Identify which cell holds the provided text, then report its (x, y) central coordinate. 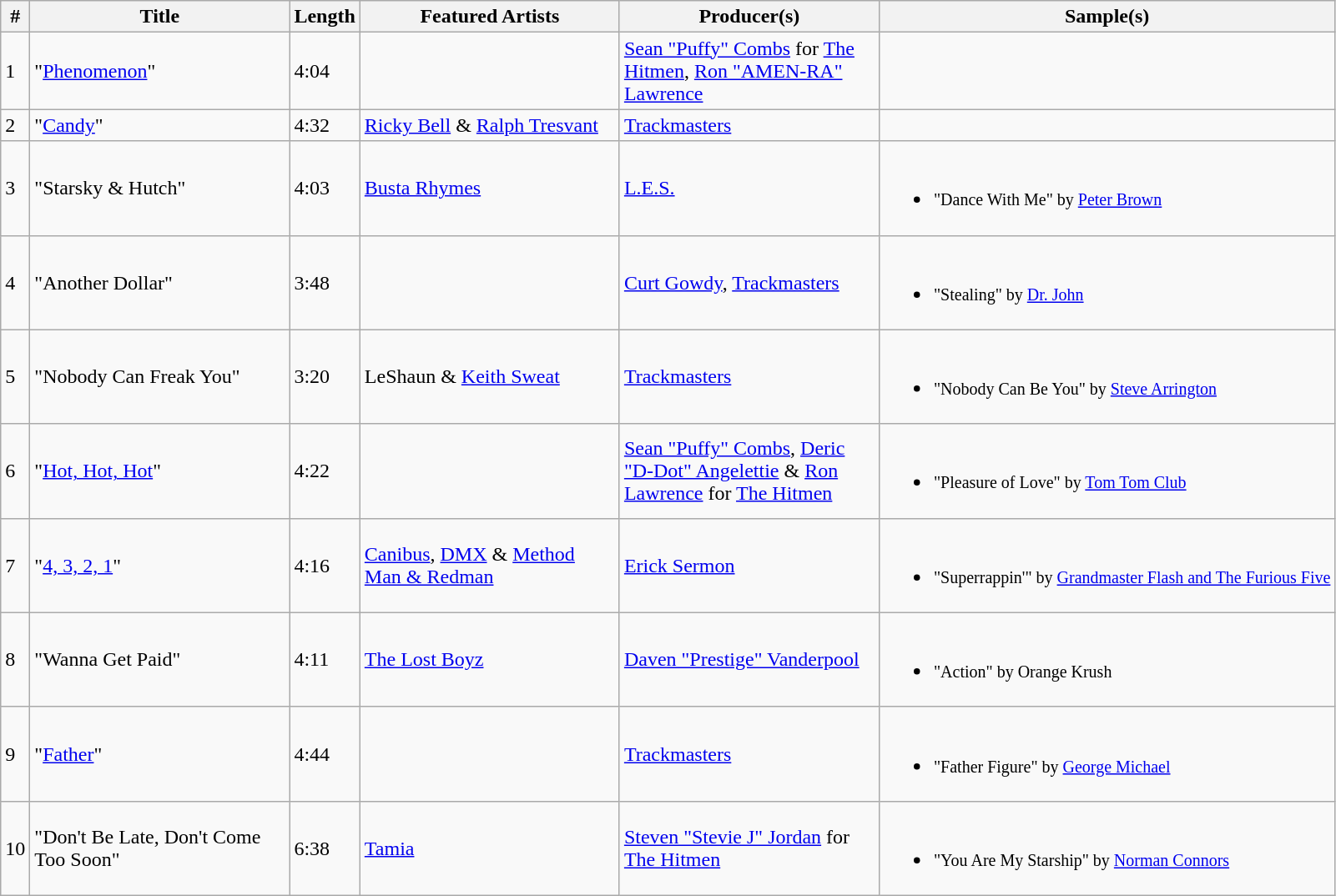
Busta Rhymes (489, 189)
"Stealing" by Dr. John (1107, 282)
4:44 (325, 754)
"4, 3, 2, 1" (160, 566)
"Father Figure" by George Michael (1107, 754)
6 (15, 471)
Ricky Bell & Ralph Tresvant (489, 125)
"Another Dollar" (160, 282)
4:11 (325, 659)
"Candy" (160, 125)
Sean "Puffy" Combs, Deric "D-Dot" Angelettie & Ron Lawrence for The Hitmen (749, 471)
4:04 (325, 71)
"Superrappin'" by Grandmaster Flash and The Furious Five (1107, 566)
LeShaun & Keith Sweat (489, 377)
"Nobody Can Freak You" (160, 377)
4:03 (325, 189)
9 (15, 754)
"Father" (160, 754)
"Dance With Me" by Peter Brown (1107, 189)
Curt Gowdy, Trackmasters (749, 282)
Title (160, 17)
The Lost Boyz (489, 659)
Sean "Puffy" Combs for The Hitmen, Ron "AMEN-RA" Lawrence (749, 71)
7 (15, 566)
2 (15, 125)
Canibus, DMX & Method Man & Redman (489, 566)
Tamia (489, 848)
8 (15, 659)
4:22 (325, 471)
Erick Sermon (749, 566)
Length (325, 17)
4:16 (325, 566)
"Pleasure of Love" by Tom Tom Club (1107, 471)
6:38 (325, 848)
"Don't Be Late, Don't Come Too Soon" (160, 848)
3:48 (325, 282)
4 (15, 282)
L.E.S. (749, 189)
Producer(s) (749, 17)
1 (15, 71)
4:32 (325, 125)
3:20 (325, 377)
5 (15, 377)
"Phenomenon" (160, 71)
3 (15, 189)
Steven "Stevie J" Jordan for The Hitmen (749, 848)
Sample(s) (1107, 17)
"You Are My Starship" by Norman Connors (1107, 848)
"Action" by Orange Krush (1107, 659)
Featured Artists (489, 17)
"Nobody Can Be You" by Steve Arrington (1107, 377)
"Hot, Hot, Hot" (160, 471)
"Wanna Get Paid" (160, 659)
# (15, 17)
Daven "Prestige" Vanderpool (749, 659)
10 (15, 848)
"Starsky & Hutch" (160, 189)
